From the cell containing the given text, extract its center point as [X, Y] coordinate. 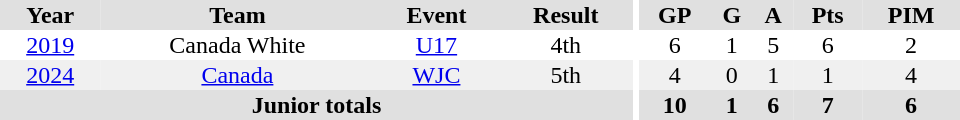
10 [675, 105]
PIM [911, 15]
5 [773, 45]
2024 [50, 75]
Canada White [237, 45]
2019 [50, 45]
GP [675, 15]
G [732, 15]
2 [911, 45]
5th [566, 75]
Team [237, 15]
U17 [436, 45]
A [773, 15]
7 [828, 105]
Event [436, 15]
Year [50, 15]
0 [732, 75]
Junior totals [316, 105]
Pts [828, 15]
Result [566, 15]
WJC [436, 75]
4th [566, 45]
Canada [237, 75]
